Output the (X, Y) coordinate of the center of the cell containing the given text.  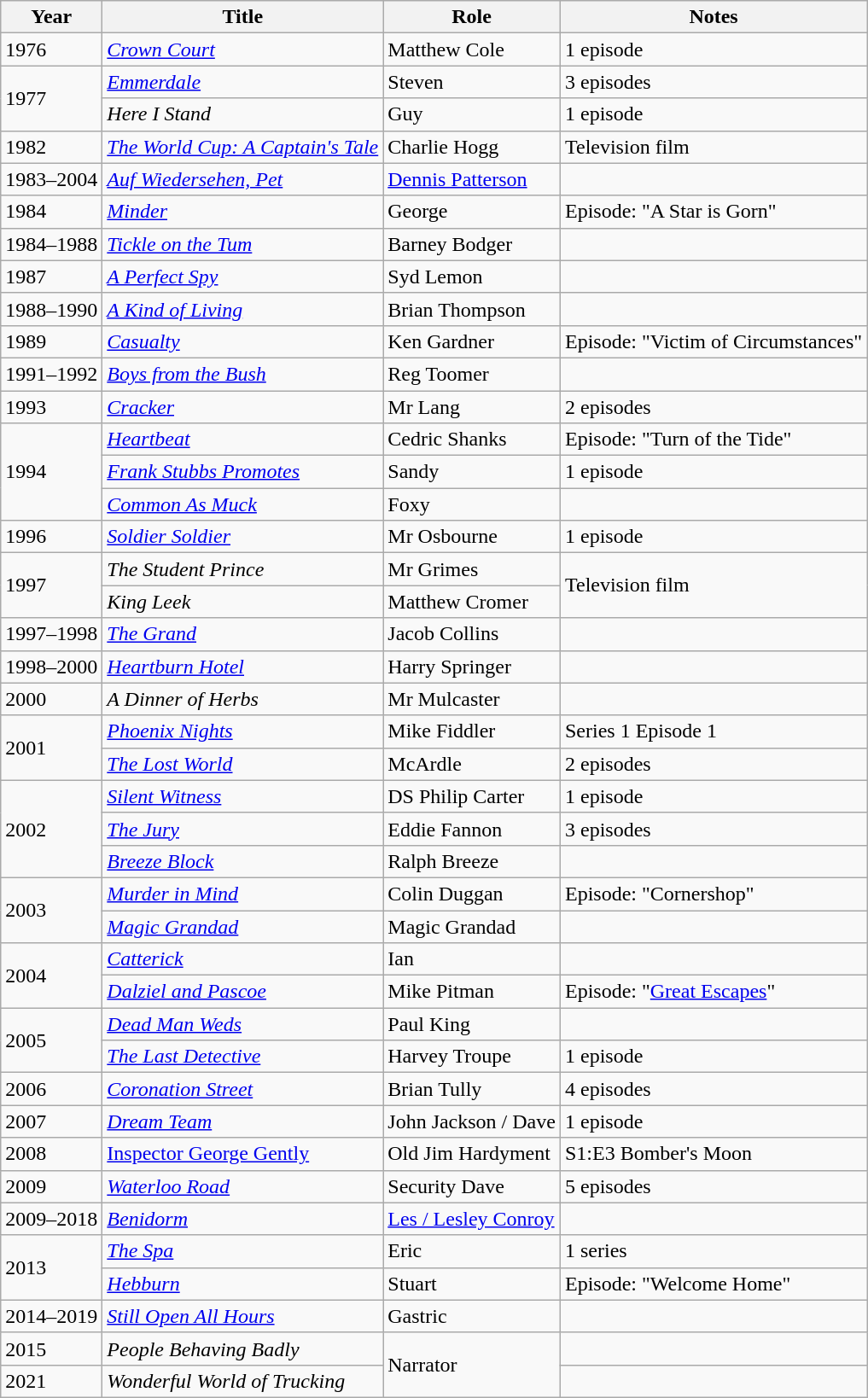
The Student Prince (242, 569)
Harry Springer (472, 667)
Waterloo Road (242, 1186)
1996 (51, 537)
S1:E3 Bomber's Moon (714, 1154)
1997 (51, 585)
King Leek (242, 602)
Dead Man Weds (242, 1024)
2021 (51, 1381)
2001 (51, 748)
2005 (51, 1040)
Security Dave (472, 1186)
2003 (51, 910)
Cracker (242, 407)
1984–1988 (51, 244)
2009 (51, 1186)
Year (51, 17)
A Kind of Living (242, 309)
Guy (472, 114)
Jacob Collins (472, 634)
Episode: "Turn of the Tide" (714, 440)
George (472, 212)
Gastric (472, 1316)
Mr Mulcaster (472, 699)
Dennis Patterson (472, 179)
2013 (51, 1267)
1988–1990 (51, 309)
1982 (51, 147)
Auf Wiedersehen, Pet (242, 179)
Casualty (242, 341)
A Dinner of Herbs (242, 699)
1989 (51, 341)
Old Jim Hardyment (472, 1154)
Episode: "A Star is Gorn" (714, 212)
Brian Tully (472, 1089)
Mike Fiddler (472, 731)
2015 (51, 1348)
Reg Toomer (472, 374)
The Lost World (242, 764)
2004 (51, 976)
Tickle on the Tum (242, 244)
2000 (51, 699)
Coronation Street (242, 1089)
Sandy (472, 472)
The World Cup: A Captain's Tale (242, 147)
Notes (714, 17)
4 episodes (714, 1089)
Episode: "Welcome Home" (714, 1284)
Role (472, 17)
1997–1998 (51, 634)
Syd Lemon (472, 277)
2008 (51, 1154)
Matthew Cole (472, 50)
Episode: "Cornershop" (714, 894)
Benidorm (242, 1219)
Emmerdale (242, 82)
Silent Witness (242, 796)
Mike Pitman (472, 992)
1 series (714, 1251)
Dream Team (242, 1121)
2014–2019 (51, 1316)
Harvey Troupe (472, 1057)
5 episodes (714, 1186)
2002 (51, 829)
Murder in Mind (242, 894)
Brian Thompson (472, 309)
1993 (51, 407)
Ian (472, 959)
Ralph Breeze (472, 861)
John Jackson / Dave (472, 1121)
Mr Osbourne (472, 537)
Dalziel and Pascoe (242, 992)
Colin Duggan (472, 894)
Barney Bodger (472, 244)
Eric (472, 1251)
1976 (51, 50)
The Grand (242, 634)
Common As Muck (242, 504)
1983–2004 (51, 179)
The Spa (242, 1251)
McArdle (472, 764)
The Jury (242, 829)
Breeze Block (242, 861)
The Last Detective (242, 1057)
Title (242, 17)
1991–1992 (51, 374)
Inspector George Gently (242, 1154)
Narrator (472, 1365)
Eddie Fannon (472, 829)
Cedric Shanks (472, 440)
Steven (472, 82)
2009–2018 (51, 1219)
Les / Lesley Conroy (472, 1219)
Foxy (472, 504)
Hebburn (242, 1284)
Stuart (472, 1284)
1994 (51, 472)
1984 (51, 212)
1998–2000 (51, 667)
2006 (51, 1089)
1987 (51, 277)
Heartbeat (242, 440)
2007 (51, 1121)
Episode: "Great Escapes" (714, 992)
People Behaving Badly (242, 1348)
Series 1 Episode 1 (714, 731)
Paul King (472, 1024)
Soldier Soldier (242, 537)
Minder (242, 212)
Matthew Cromer (472, 602)
Mr Lang (472, 407)
Still Open All Hours (242, 1316)
A Perfect Spy (242, 277)
Ken Gardner (472, 341)
Heartburn Hotel (242, 667)
Here I Stand (242, 114)
Boys from the Bush (242, 374)
Catterick (242, 959)
Frank Stubbs Promotes (242, 472)
Wonderful World of Trucking (242, 1381)
Phoenix Nights (242, 731)
Charlie Hogg (472, 147)
DS Philip Carter (472, 796)
1977 (51, 98)
Crown Court (242, 50)
Episode: "Victim of Circumstances" (714, 341)
Mr Grimes (472, 569)
